Scan for the cell matching the given text and deliver its (x, y) coordinate at center. 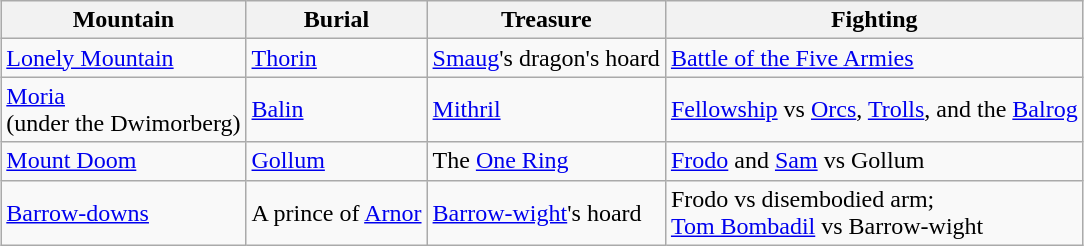
Barrow-wight's hoard (546, 212)
Frodo and Sam vs Gollum (874, 161)
Thorin (336, 58)
A prince of Arnor (336, 212)
Mount Doom (124, 161)
Fellowship vs Orcs, Trolls, and the Balrog (874, 110)
Smaug's dragon's hoard (546, 58)
Gollum (336, 161)
Balin (336, 110)
Fighting (874, 20)
Mithril (546, 110)
Battle of the Five Armies (874, 58)
Mountain (124, 20)
Treasure (546, 20)
Frodo vs disembodied arm;Tom Bombadil vs Barrow-wight (874, 212)
Moria(under the Dwimorberg) (124, 110)
Barrow-downs (124, 212)
Burial (336, 20)
Lonely Mountain (124, 58)
The One Ring (546, 161)
